Detect which cell encompasses the target text, then output its [x, y] center coordinate. 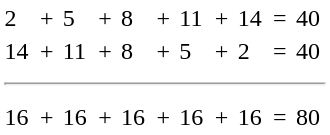
80 [310, 117]
